Scan for the cell matching the given text and deliver its (x, y) coordinate at center. 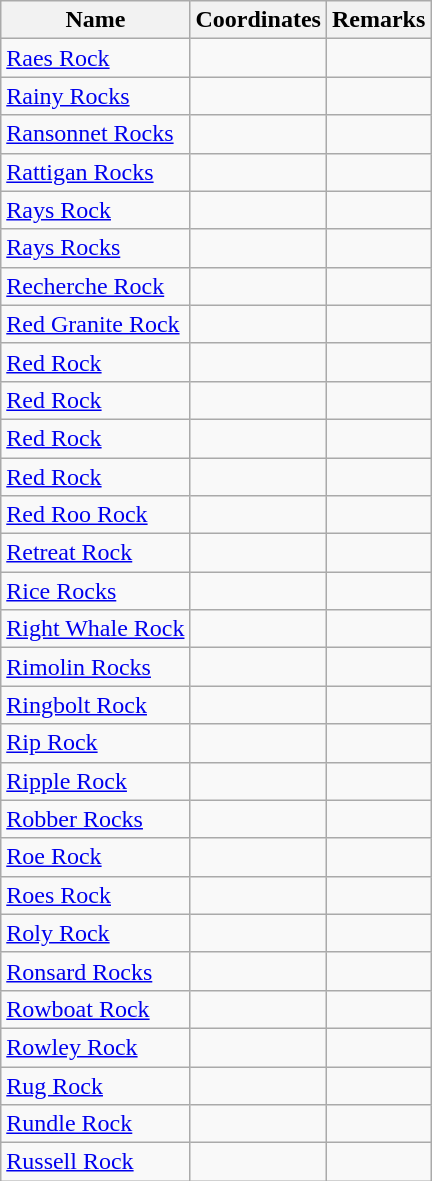
Raes Rock (96, 58)
Retreat Rock (96, 553)
Ringbolt Rock (96, 705)
Robber Rocks (96, 819)
Rattigan Rocks (96, 172)
Rimolin Rocks (96, 667)
Remarks (378, 20)
Rowley Rock (96, 1047)
Ripple Rock (96, 781)
Name (96, 20)
Red Granite Rock (96, 324)
Rowboat Rock (96, 1009)
Rays Rock (96, 210)
Rainy Rocks (96, 96)
Roe Rock (96, 857)
Right Whale Rock (96, 629)
Russell Rock (96, 1162)
Ransonnet Rocks (96, 134)
Ronsard Rocks (96, 971)
Rice Rocks (96, 591)
Rundle Rock (96, 1124)
Coordinates (258, 20)
Roly Rock (96, 933)
Red Roo Rock (96, 515)
Rug Rock (96, 1085)
Recherche Rock (96, 286)
Rays Rocks (96, 248)
Roes Rock (96, 895)
Rip Rock (96, 743)
